Capture the cell that displays the provided text and extract its [X, Y] central coordinate. 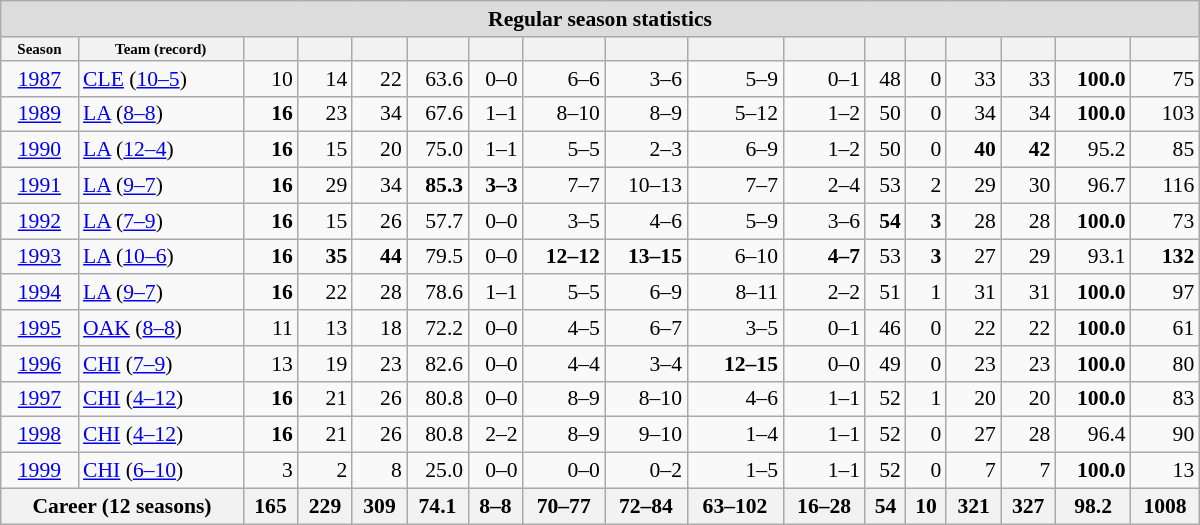
0–2 [646, 470]
9–10 [646, 435]
1992 [40, 221]
44 [379, 256]
82.6 [438, 363]
1994 [40, 292]
49 [886, 363]
OAK (8–8) [160, 328]
CLE (10–5) [160, 78]
1993 [40, 256]
1990 [40, 150]
72.2 [438, 328]
Season [40, 48]
95.2 [1092, 150]
46 [886, 328]
93.1 [1092, 256]
16–28 [824, 506]
57.7 [438, 221]
LA (8–8) [160, 114]
30 [1028, 185]
8–8 [495, 506]
42 [1028, 150]
67.6 [438, 114]
165 [270, 506]
78.6 [438, 292]
4–5 [564, 328]
1991 [40, 185]
74.1 [438, 506]
63.6 [438, 78]
3–4 [646, 363]
5–12 [735, 114]
Career (12 seasons) [122, 506]
96.4 [1092, 435]
327 [1028, 506]
6–6 [564, 78]
1–4 [735, 435]
85 [1166, 150]
18 [379, 328]
1008 [1166, 506]
1997 [40, 399]
4–4 [564, 363]
51 [886, 292]
309 [379, 506]
103 [1166, 114]
1999 [40, 470]
6–7 [646, 328]
14 [325, 78]
98.2 [1092, 506]
229 [325, 506]
8 [379, 470]
10–13 [646, 185]
85.3 [438, 185]
2–4 [824, 185]
70–77 [564, 506]
116 [1166, 185]
80 [1166, 363]
25.0 [438, 470]
83 [1166, 399]
6–10 [735, 256]
11 [270, 328]
4–7 [824, 256]
1998 [40, 435]
1996 [40, 363]
61 [1166, 328]
73 [1166, 221]
2–3 [646, 150]
72–84 [646, 506]
12–15 [735, 363]
97 [1166, 292]
96.7 [1092, 185]
75.0 [438, 150]
35 [325, 256]
1–5 [735, 470]
CHI (7–9) [160, 363]
48 [886, 78]
90 [1166, 435]
3–3 [495, 185]
LA (10–6) [160, 256]
CHI (6–10) [160, 470]
LA (7–9) [160, 221]
13–15 [646, 256]
Team (record) [160, 48]
40 [973, 150]
LA (12–4) [160, 150]
1995 [40, 328]
Regular season statistics [600, 19]
1987 [40, 78]
12–12 [564, 256]
8–11 [735, 292]
79.5 [438, 256]
132 [1166, 256]
321 [973, 506]
1989 [40, 114]
75 [1166, 78]
63–102 [735, 506]
19 [325, 363]
